Search for the cell housing the specified text and yield its [x, y] center coordinate. 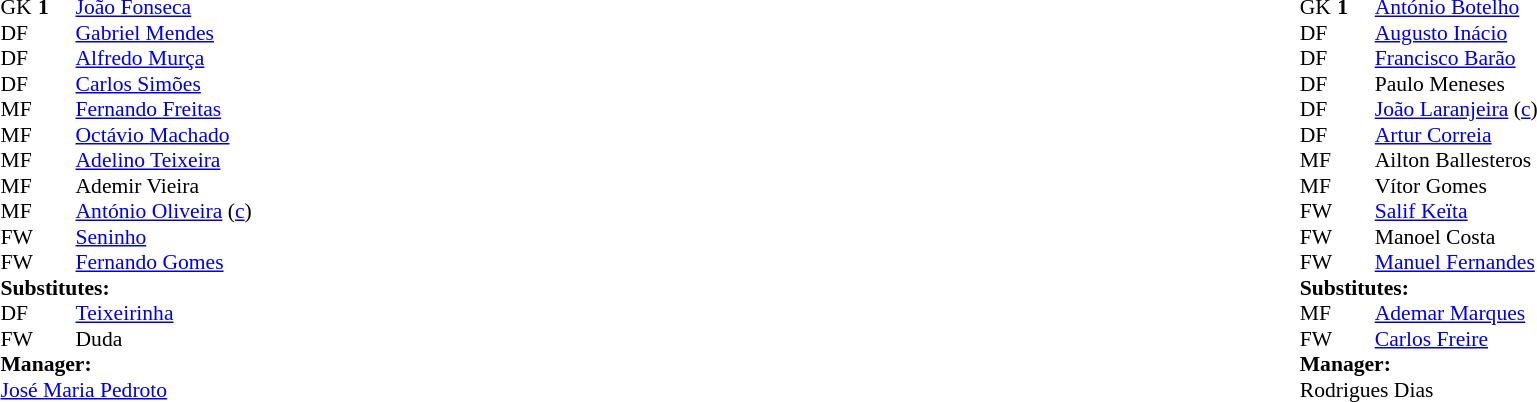
Alfredo Murça [164, 59]
Substitutes: [126, 288]
Manager: [126, 365]
Fernando Gomes [164, 263]
Fernando Freitas [164, 109]
António Oliveira (c) [164, 211]
Carlos Simões [164, 84]
Teixeirinha [164, 313]
Adelino Teixeira [164, 161]
Octávio Machado [164, 135]
Duda [164, 339]
Gabriel Mendes [164, 33]
Seninho [164, 237]
Ademir Vieira [164, 186]
